Detect which cell encompasses the target text, then output its (x, y) center coordinate. 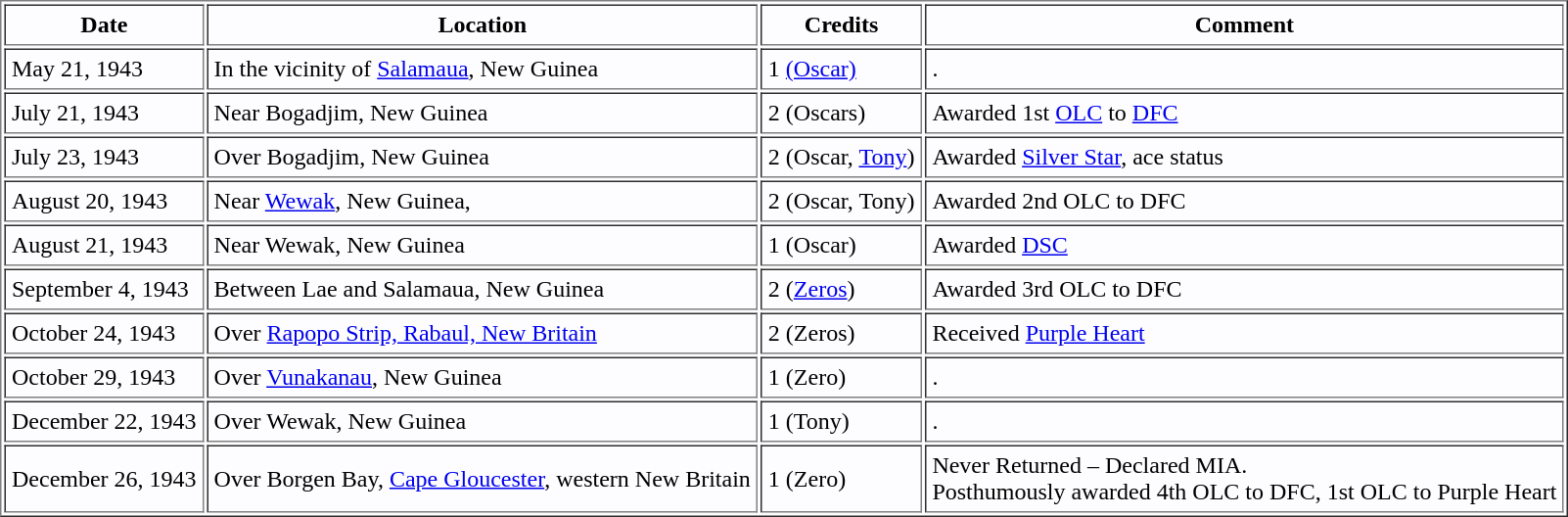
Over Wewak, New Guinea (482, 422)
October 24, 1943 (104, 334)
Comment (1245, 24)
Over Bogadjim, New Guinea (482, 158)
Near Wewak, New Guinea, (482, 201)
Received Purple Heart (1245, 334)
Near Wewak, New Guinea (482, 246)
Over Vunakanau, New Guinea (482, 377)
Never Returned – Declared MIA.Posthumously awarded 4th OLC to DFC, 1st OLC to Purple Heart (1245, 478)
Awarded 2nd OLC to DFC (1245, 201)
Over Rapopo Strip, Rabaul, New Britain (482, 334)
1 (Tony) (842, 422)
May 21, 1943 (104, 70)
December 26, 1943 (104, 478)
September 4, 1943 (104, 289)
Location (482, 24)
Over Borgen Bay, Cape Gloucester, western New Britain (482, 478)
August 20, 1943 (104, 201)
July 21, 1943 (104, 113)
Awarded Silver Star, ace status (1245, 158)
Credits (842, 24)
Awarded 3rd OLC to DFC (1245, 289)
Between Lae and Salamaua, New Guinea (482, 289)
Date (104, 24)
July 23, 1943 (104, 158)
October 29, 1943 (104, 377)
August 21, 1943 (104, 246)
Near Bogadjim, New Guinea (482, 113)
Awarded 1st OLC to DFC (1245, 113)
December 22, 1943 (104, 422)
2 (Oscars) (842, 113)
In the vicinity of Salamaua, New Guinea (482, 70)
Awarded DSC (1245, 246)
